From the cell containing the given text, extract its center point as [X, Y] coordinate. 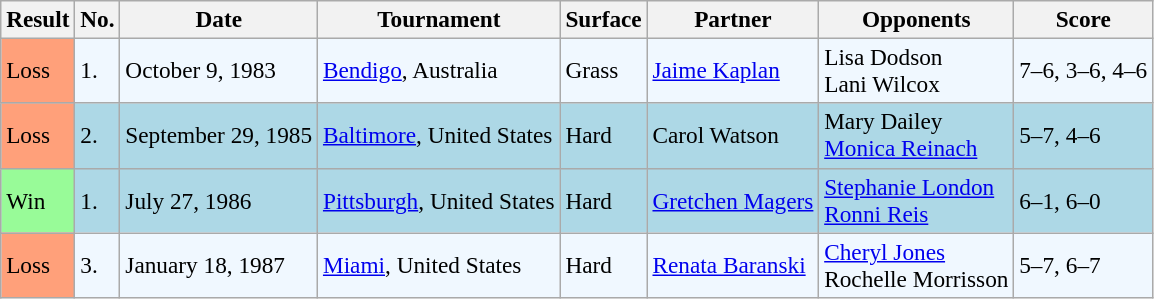
5–7, 6–7 [1084, 264]
October 9, 1983 [219, 70]
Gretchen Magers [733, 200]
January 18, 1987 [219, 264]
Miami, United States [439, 264]
September 29, 1985 [219, 136]
Surface [604, 19]
Cheryl Jones Rochelle Morrisson [916, 264]
Tournament [439, 19]
Lisa Dodson Lani Wilcox [916, 70]
Jaime Kaplan [733, 70]
7–6, 3–6, 4–6 [1084, 70]
Pittsburgh, United States [439, 200]
Partner [733, 19]
Stephanie London Ronni Reis [916, 200]
Bendigo, Australia [439, 70]
Score [1084, 19]
Baltimore, United States [439, 136]
Opponents [916, 19]
2. [98, 136]
July 27, 1986 [219, 200]
No. [98, 19]
Grass [604, 70]
Result [38, 19]
Carol Watson [733, 136]
Date [219, 19]
6–1, 6–0 [1084, 200]
Mary Dailey Monica Reinach [916, 136]
3. [98, 264]
Win [38, 200]
Renata Baranski [733, 264]
5–7, 4–6 [1084, 136]
